Search for the cell housing the specified text and yield its (x, y) center coordinate. 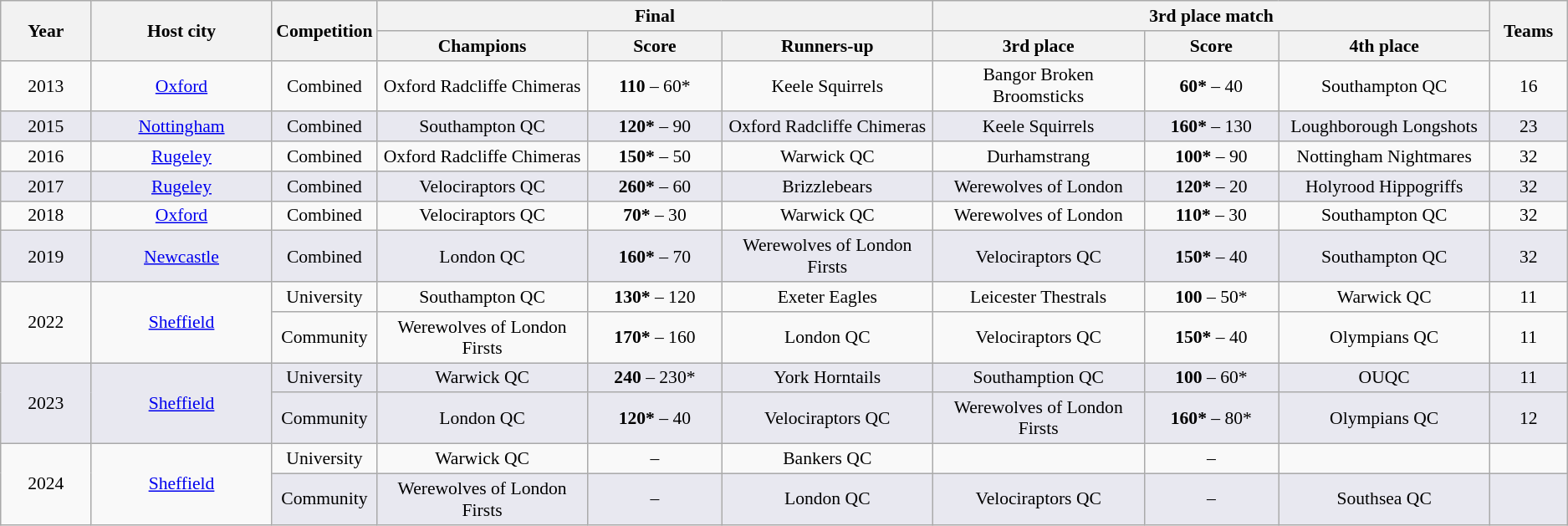
2022 (46, 323)
70* – 30 (656, 216)
3rd place match (1211, 16)
Competition (324, 30)
130* – 120 (656, 297)
Final (656, 16)
170* – 160 (656, 338)
Runners-up (827, 46)
3rd place (1039, 46)
Durhamstrang (1039, 156)
Bangor Broken Broomsticks (1039, 85)
2019 (46, 256)
2017 (46, 186)
Nottingham Nightmares (1385, 156)
12 (1529, 418)
120* – 90 (656, 127)
Bankers QC (827, 459)
2015 (46, 127)
240 – 230* (656, 378)
23 (1529, 127)
Loughborough Longshots (1385, 127)
OUQC (1385, 378)
2016 (46, 156)
Exeter Eagles (827, 297)
100* – 90 (1211, 156)
100 – 60* (1211, 378)
Host city (182, 30)
York Horntails (827, 378)
Southsea QC (1385, 498)
Teams (1529, 30)
Year (46, 30)
120* – 20 (1211, 186)
260* – 60 (656, 186)
4th place (1385, 46)
Holyrood Hippogriffs (1385, 186)
100 – 50* (1211, 297)
Newcastle (182, 256)
Champions (483, 46)
2018 (46, 216)
Southamption QC (1039, 378)
Nottingham (182, 127)
110 – 60* (656, 85)
Leicester Thestrals (1039, 297)
160* – 80* (1211, 418)
2023 (46, 403)
160* – 70 (656, 256)
2024 (46, 485)
110* – 30 (1211, 216)
60* – 40 (1211, 85)
120* – 40 (656, 418)
160* – 130 (1211, 127)
150* – 50 (656, 156)
2013 (46, 85)
Brizzlebears (827, 186)
16 (1529, 85)
